For the text-containing cell, return its midpoint in (x, y) coordinate format. 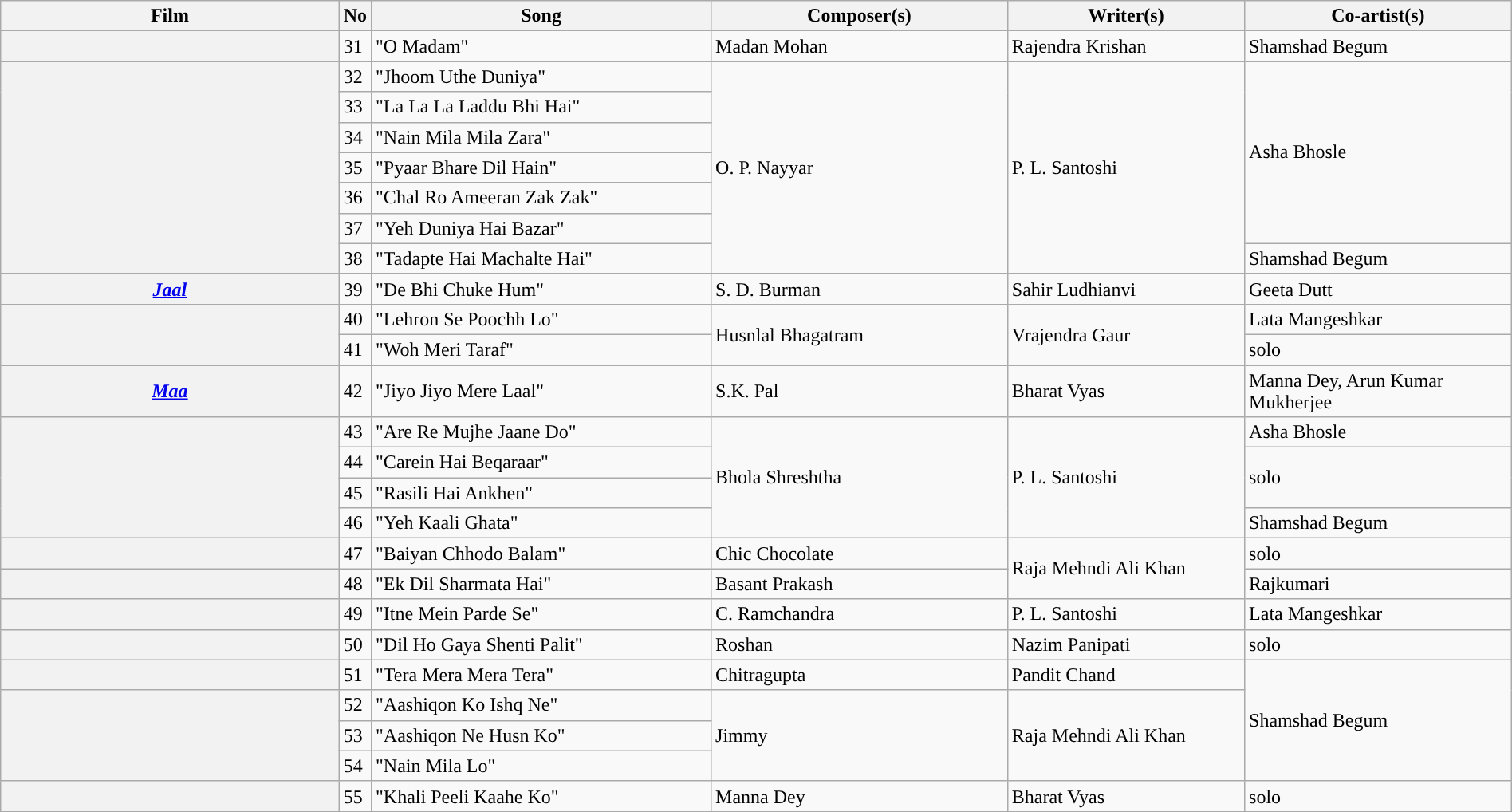
Composer(s) (860, 16)
Writer(s) (1126, 16)
38 (355, 258)
39 (355, 289)
"Ek Dil Sharmata Hai" (541, 584)
Co-artist(s) (1378, 16)
49 (355, 614)
40 (355, 319)
S.K. Pal (860, 391)
Chic Chocolate (860, 554)
No (355, 16)
Basant Prakash (860, 584)
"Lehron Se Poochh Lo" (541, 319)
Vrajendra Gaur (1126, 334)
48 (355, 584)
42 (355, 391)
"Jiyo Jiyo Mere Laal" (541, 391)
"Jhoom Uthe Duniya" (541, 77)
41 (355, 349)
Madan Mohan (860, 46)
Rajendra Krishan (1126, 46)
53 (355, 735)
32 (355, 77)
37 (355, 228)
50 (355, 644)
45 (355, 493)
Film (170, 16)
"Yeh Kaali Ghata" (541, 523)
33 (355, 107)
Husnlal Bhagatram (860, 334)
"O Madam" (541, 46)
"Tadapte Hai Machalte Hai" (541, 258)
"Aashiqon Ne Husn Ko" (541, 735)
"Rasili Hai Ankhen" (541, 493)
52 (355, 705)
"Pyaar Bhare Dil Hain" (541, 168)
51 (355, 675)
O. P. Nayyar (860, 168)
46 (355, 523)
Roshan (860, 644)
55 (355, 796)
36 (355, 198)
54 (355, 766)
Bhola Shreshtha (860, 478)
"Itne Mein Parde Se" (541, 614)
S. D. Burman (860, 289)
Manna Dey (860, 796)
Chitragupta (860, 675)
"Are Re Mujhe Jaane Do" (541, 432)
"Nain Mila Mila Zara" (541, 137)
43 (355, 432)
Jimmy (860, 735)
Rajkumari (1378, 584)
C. Ramchandra (860, 614)
"La La La Laddu Bhi Hai" (541, 107)
"Nain Mila Lo" (541, 766)
Geeta Dutt (1378, 289)
31 (355, 46)
"Carein Hai Beqaraar" (541, 463)
"Aashiqon Ko Ishq Ne" (541, 705)
34 (355, 137)
Manna Dey, Arun Kumar Mukherjee (1378, 391)
"Baiyan Chhodo Balam" (541, 554)
Song (541, 16)
"De Bhi Chuke Hum" (541, 289)
"Khali Peeli Kaahe Ko" (541, 796)
"Yeh Duniya Hai Bazar" (541, 228)
Pandit Chand (1126, 675)
Nazim Panipati (1126, 644)
"Woh Meri Taraf" (541, 349)
"Chal Ro Ameeran Zak Zak" (541, 198)
35 (355, 168)
Sahir Ludhianvi (1126, 289)
47 (355, 554)
Jaal (170, 289)
"Dil Ho Gaya Shenti Palit" (541, 644)
44 (355, 463)
Maa (170, 391)
"Tera Mera Mera Tera" (541, 675)
